Output the [x, y] coordinate of the center of the cell containing the given text.  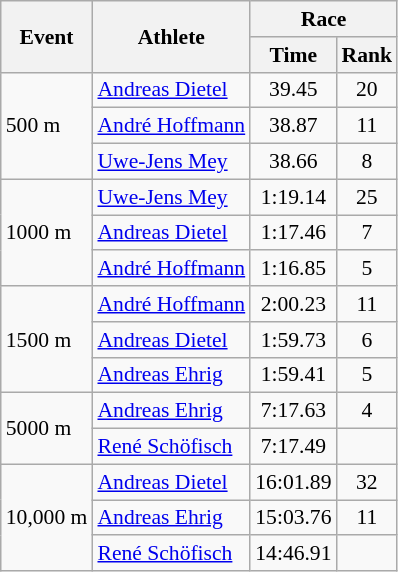
39.45 [293, 90]
Athlete [171, 36]
6 [368, 340]
32 [368, 482]
20 [368, 90]
1000 m [47, 232]
16:01.89 [293, 482]
1500 m [47, 340]
8 [368, 162]
1:19.14 [293, 197]
14:46.91 [293, 554]
25 [368, 197]
7 [368, 233]
Race [324, 19]
4 [368, 411]
Rank [368, 55]
7:17.49 [293, 447]
1:17.46 [293, 233]
1:59.73 [293, 340]
10,000 m [47, 518]
2:00.23 [293, 304]
38.66 [293, 162]
7:17.63 [293, 411]
5000 m [47, 428]
Time [293, 55]
1:16.85 [293, 269]
500 m [47, 126]
15:03.76 [293, 518]
38.87 [293, 126]
1:59.41 [293, 375]
Event [47, 36]
